Extract the (X, Y) coordinate from the center of the cell holding the provided text.  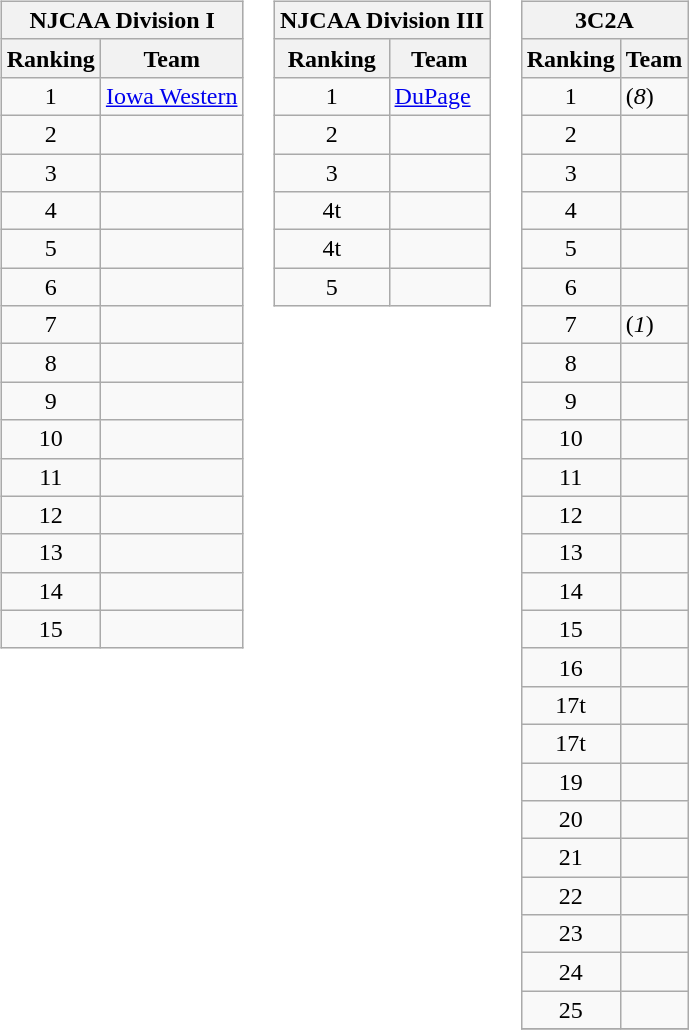
23 (570, 934)
22 (570, 896)
NJCAA Division III (382, 20)
21 (570, 858)
NJCAA Division I (122, 20)
(8) (654, 96)
19 (570, 781)
DuPage (440, 96)
24 (570, 972)
3C2A (604, 20)
25 (570, 1010)
16 (570, 667)
(1) (654, 325)
20 (570, 820)
Iowa Western (172, 96)
